For the text-containing cell, return its midpoint in (X, Y) coordinate format. 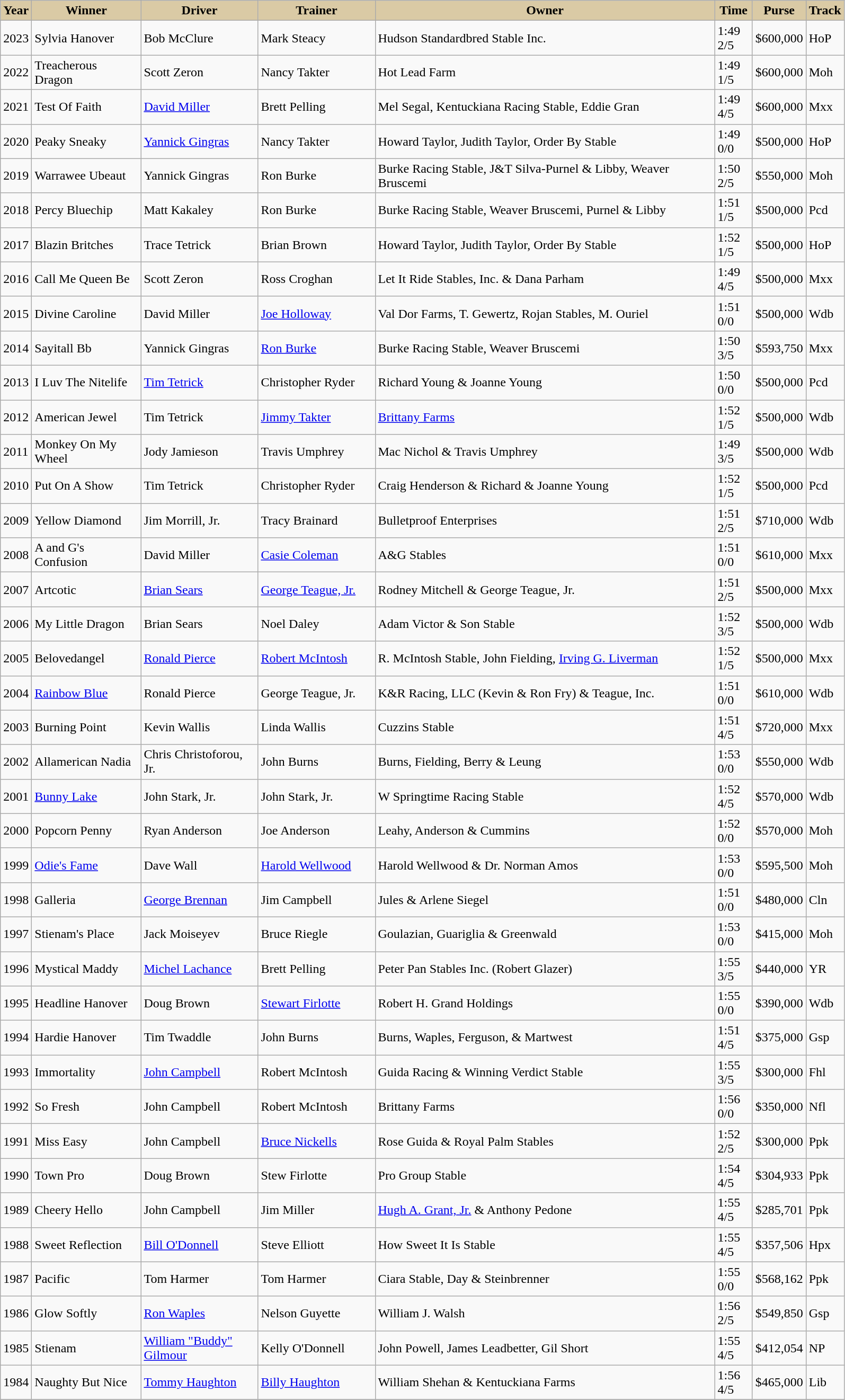
Linda Wallis (317, 727)
Casie Coleman (317, 555)
Hpx (825, 1244)
Let It Ride Stables, Inc. & Dana Parham (545, 279)
Hudson Standardbred Stable Inc. (545, 38)
$412,054 (779, 1348)
Rose Guida & Royal Palm Stables (545, 1141)
Adam Victor & Son Stable (545, 624)
Ron Waples (199, 1313)
$720,000 (779, 727)
2022 (16, 72)
Jody Jamieson (199, 451)
American Jewel (86, 417)
2014 (16, 348)
Stienam's Place (86, 934)
Jim Miller (317, 1210)
Odie's Fame (86, 865)
Nfl (825, 1106)
A and G's Confusion (86, 555)
Bulletproof Enterprises (545, 520)
I Luv The Nitelife (86, 383)
1:56 0/0 (733, 1106)
Val Dor Farms, T. Gewertz, Rojan Stables, M. Ouriel (545, 314)
Bill O'Donnell (199, 1244)
Cheery Hello (86, 1210)
Percy Bluechip (86, 210)
2017 (16, 245)
Sayitall Bb (86, 348)
1991 (16, 1141)
1:50 0/0 (733, 383)
Craig Henderson & Richard & Joanne Young (545, 486)
Naughty But Nice (86, 1382)
K&R Racing, LLC (Kevin & Ron Fry) & Teague, Inc. (545, 693)
Lib (825, 1382)
1:51 1/5 (733, 210)
Rainbow Blue (86, 693)
Ross Croghan (317, 279)
Robert H. Grand Holdings (545, 1004)
Hot Lead Farm (545, 72)
Purse (779, 11)
2010 (16, 486)
YR (825, 969)
$304,933 (779, 1175)
Richard Young & Joanne Young (545, 383)
2020 (16, 141)
William "Buddy" Gilmour (199, 1348)
Put On A Show (86, 486)
Bob McClure (199, 38)
Jim Morrill, Jr. (199, 520)
2004 (16, 693)
$375,000 (779, 1038)
Treacherous Dragon (86, 72)
1992 (16, 1106)
W Springtime Racing Stable (545, 796)
Brian Brown (317, 245)
1:52 2/5 (733, 1141)
Michel Lachance (199, 969)
Peter Pan Stables Inc. (Robert Glazer) (545, 969)
Jules & Arlene Siegel (545, 900)
Burke Racing Stable, Weaver Bruscemi, Purnel & Libby (545, 210)
1989 (16, 1210)
Kelly O'Donnell (317, 1348)
2011 (16, 451)
Harold Wellwood (317, 865)
Burke Racing Stable, J&T Silva-Purnel & Libby, Weaver Bruscemi (545, 176)
George Brennan (199, 900)
Dave Wall (199, 865)
Miss Easy (86, 1141)
Joe Anderson (317, 831)
$415,000 (779, 934)
Burns, Fielding, Berry & Leung (545, 762)
My Little Dragon (86, 624)
Mystical Maddy (86, 969)
1986 (16, 1313)
1988 (16, 1244)
Cln (825, 900)
A&G Stables (545, 555)
2009 (16, 520)
1984 (16, 1382)
Monkey On My Wheel (86, 451)
Peaky Sneaky (86, 141)
2002 (16, 762)
Trainer (317, 11)
Steve Elliott (317, 1244)
1997 (16, 934)
Cuzzins Stable (545, 727)
1:50 2/5 (733, 176)
1:56 4/5 (733, 1382)
2003 (16, 727)
1:49 3/5 (733, 451)
Year (16, 11)
Track (825, 11)
1:50 3/5 (733, 348)
Immortality (86, 1073)
$465,000 (779, 1382)
1:49 1/5 (733, 72)
Driver (199, 11)
2005 (16, 658)
Tim Twaddle (199, 1038)
1:49 0/0 (733, 141)
2023 (16, 38)
Ciara Stable, Day & Steinbrenner (545, 1279)
Guida Racing & Winning Verdict Stable (545, 1073)
$480,000 (779, 900)
Jimmy Takter (317, 417)
Pro Group Stable (545, 1175)
2008 (16, 555)
1:49 2/5 (733, 38)
Mac Nichol & Travis Umphrey (545, 451)
Leahy, Anderson & Cummins (545, 831)
1994 (16, 1038)
2018 (16, 210)
1990 (16, 1175)
Glow Softly (86, 1313)
Bruce Riegle (317, 934)
Fhl (825, 1073)
Tommy Haughton (199, 1382)
Burke Racing Stable, Weaver Bruscemi (545, 348)
2016 (16, 279)
Jim Campbell (317, 900)
Call Me Queen Be (86, 279)
Artcotic (86, 589)
$568,162 (779, 1279)
Stewart Firlotte (317, 1004)
$350,000 (779, 1106)
Mark Steacy (317, 38)
Tracy Brainard (317, 520)
Hugh A. Grant, Jr. & Anthony Pedone (545, 1210)
Travis Umphrey (317, 451)
Blazin Britches (86, 245)
2021 (16, 107)
Allamerican Nadia (86, 762)
Bruce Nickells (317, 1141)
John Powell, James Leadbetter, Gil Short (545, 1348)
1998 (16, 900)
$710,000 (779, 520)
1995 (16, 1004)
Burning Point (86, 727)
Pacific (86, 1279)
Popcorn Penny (86, 831)
2000 (16, 831)
1993 (16, 1073)
Mel Segal, Kentuckiana Racing Stable, Eddie Gran (545, 107)
Divine Caroline (86, 314)
$593,750 (779, 348)
Stew Firlotte (317, 1175)
Jack Moiseyev (199, 934)
$440,000 (779, 969)
Sweet Reflection (86, 1244)
2006 (16, 624)
Winner (86, 11)
1985 (16, 1348)
Stienam (86, 1348)
So Fresh (86, 1106)
Noel Daley (317, 624)
Town Pro (86, 1175)
Joe Holloway (317, 314)
1:52 0/0 (733, 831)
Rodney Mitchell & George Teague, Jr. (545, 589)
Trace Tetrick (199, 245)
Yellow Diamond (86, 520)
Time (733, 11)
2007 (16, 589)
Test Of Faith (86, 107)
Belovedangel (86, 658)
Kevin Wallis (199, 727)
$390,000 (779, 1004)
William Shehan & Kentuckiana Farms (545, 1382)
Warrawee Ubeaut (86, 176)
2012 (16, 417)
Matt Kakaley (199, 210)
Headline Hanover (86, 1004)
$285,701 (779, 1210)
1987 (16, 1279)
$357,506 (779, 1244)
Owner (545, 11)
2019 (16, 176)
1996 (16, 969)
Hardie Hanover (86, 1038)
1999 (16, 865)
Galleria (86, 900)
1:52 3/5 (733, 624)
2015 (16, 314)
Ryan Anderson (199, 831)
1:56 2/5 (733, 1313)
$595,500 (779, 865)
1:54 4/5 (733, 1175)
1:52 4/5 (733, 796)
$549,850 (779, 1313)
R. McIntosh Stable, John Fielding, Irving G. Liverman (545, 658)
2001 (16, 796)
Harold Wellwood & Dr. Norman Amos (545, 865)
Billy Haughton (317, 1382)
Goulazian, Guariglia & Greenwald (545, 934)
2013 (16, 383)
Nelson Guyette (317, 1313)
Sylvia Hanover (86, 38)
Chris Christoforou, Jr. (199, 762)
Burns, Waples, Ferguson, & Martwest (545, 1038)
NP (825, 1348)
How Sweet It Is Stable (545, 1244)
Bunny Lake (86, 796)
William J. Walsh (545, 1313)
